Locate the cell with the specified text and output its [x, y] center coordinate. 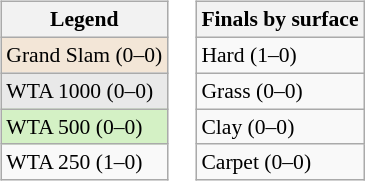
Finals by surface [280, 20]
WTA 1000 (0–0) [84, 91]
Hard (1–0) [280, 55]
WTA 250 (1–0) [84, 162]
Carpet (0–0) [280, 162]
Grass (0–0) [280, 91]
Clay (0–0) [280, 127]
Legend [84, 20]
Grand Slam (0–0) [84, 55]
WTA 500 (0–0) [84, 127]
